Pinpoint the cell where the given text exists, returning its (x, y) midpoint coordinate. 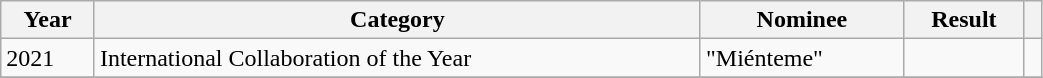
Result (964, 20)
Nominee (802, 20)
International Collaboration of the Year (397, 58)
Category (397, 20)
Year (48, 20)
"Miénteme" (802, 58)
2021 (48, 58)
